Search for the cell housing the specified text and yield its (X, Y) center coordinate. 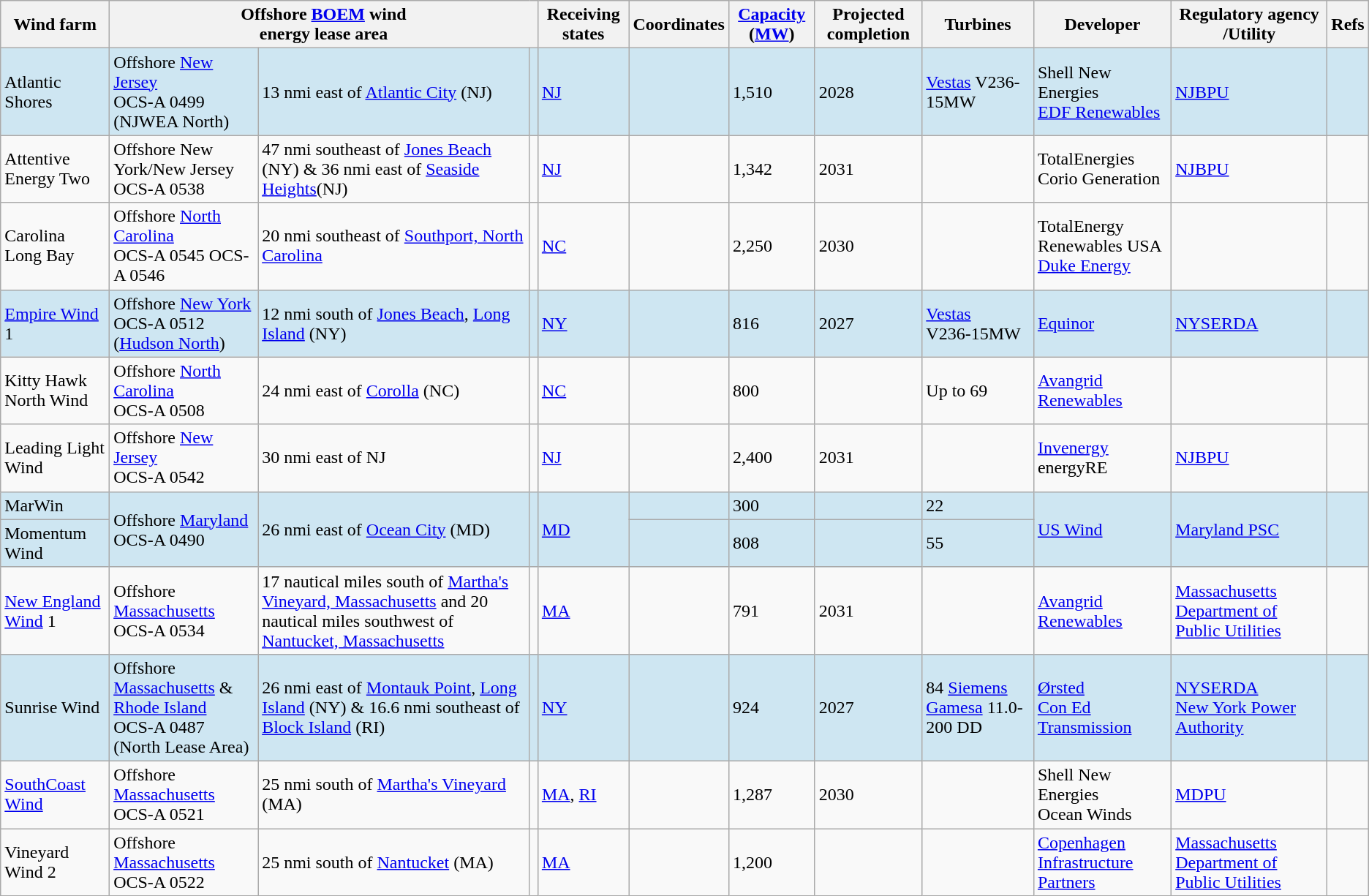
Leading Light Wind (56, 458)
924 (772, 707)
Offshore MarylandOCS-A 0490 (184, 530)
Shell New EnergiesEDF Renewables (1102, 92)
25 nmi south of Martha's Vineyard (MA) (394, 794)
Offshore New JerseyOCS-A 0499(NJWEA North) (184, 92)
Offshore BOEM windenergy lease area (324, 25)
MDPU (1249, 794)
Offshore MassachusettsOCS-A 0521 (184, 794)
Kitty Hawk North Wind (56, 391)
1,510 (772, 92)
816 (772, 323)
Offshore MassachusettsOCS-A 0534 (184, 610)
Projected completion (869, 25)
MA, RI (584, 794)
1,342 (772, 169)
300 (772, 505)
Vineyard Wind 2 (56, 862)
Copenhagen Infrastructure Partners (1102, 862)
New England Wind 1 (56, 610)
Offshore New JerseyOCS-A 0542 (184, 458)
84 Siemens Gamesa 11.0-200 DD (978, 707)
800 (772, 391)
TotalEnergiesCorio Generation (1102, 169)
26 nmi east of Montauk Point, Long Island (NY) & 16.6 nmi southeast of Block Island (RI) (394, 707)
1,200 (772, 862)
47 nmi southeast of Jones Beach (NY) & 36 nmi east of Seaside Heights(NJ) (394, 169)
Shell New EnergiesOcean Winds (1102, 794)
Vestas V236-15MW (978, 92)
Offshore North CarolinaOCS-A 0508 (184, 391)
Turbines (978, 25)
30 nmi east of NJ (394, 458)
Developer (1102, 25)
US Wind (1102, 530)
Equinor (1102, 323)
Regulatory agency/Utility (1249, 25)
ØrstedCon Ed Transmission (1102, 707)
808 (772, 543)
Offshore New YorkOCS-A 0512(Hudson North) (184, 323)
InvenergyenergyRE (1102, 458)
Receiving states (584, 25)
17 nautical miles south of Martha's Vineyard, Massachusetts and 20 nautical miles southwest of Nantucket, Massachusetts (394, 610)
Atlantic Shores (56, 92)
791 (772, 610)
Offshore Massachusetts & Rhode IslandOCS-A 0487 (North Lease Area) (184, 707)
Attentive Energy Two (56, 169)
20 nmi southeast of Southport, North Carolina (394, 246)
Maryland PSC (1249, 530)
Offshore MassachusettsOCS-A 0522 (184, 862)
VestasV236-15MW (978, 323)
NYSERDA (1249, 323)
TotalEnergy Renewables USADuke Energy (1102, 246)
Coordinates (679, 25)
12 nmi south of Jones Beach, Long Island (NY) (394, 323)
Carolina Long Bay (56, 246)
MarWin (56, 505)
SouthCoast Wind (56, 794)
MD (584, 530)
Capacity (MW) (772, 25)
Wind farm (56, 25)
Empire Wind 1 (56, 323)
24 nmi east of Corolla (NC) (394, 391)
2028 (869, 92)
26 nmi east of Ocean City (MD) (394, 530)
1,287 (772, 794)
25 nmi south of Nantucket (MA) (394, 862)
Offshore North CarolinaOCS-A 0545 OCS-A 0546 (184, 246)
55 (978, 543)
Refs (1348, 25)
NYSERDANew York Power Authority (1249, 707)
22 (978, 505)
Up to 69 (978, 391)
13 nmi east of Atlantic City (NJ) (394, 92)
2,250 (772, 246)
2,400 (772, 458)
Offshore New York/New JerseyOCS-A 0538 (184, 169)
Momentum Wind (56, 543)
Sunrise Wind (56, 707)
